Capture the cell that displays the provided text and extract its [X, Y] central coordinate. 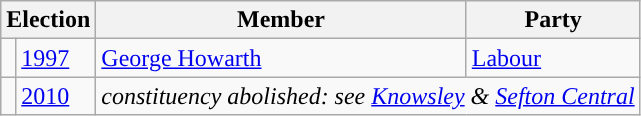
2010 [56, 96]
Party [553, 20]
George Howarth [281, 58]
Labour [553, 58]
constituency abolished: see Knowsley & Sefton Central [368, 96]
Election [48, 20]
Member [281, 20]
1997 [56, 58]
